Identify which cell holds the provided text, then report its [X, Y] central coordinate. 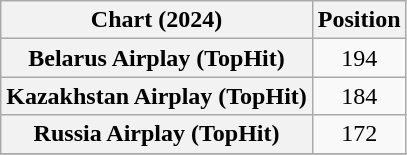
184 [359, 96]
Position [359, 20]
172 [359, 134]
Chart (2024) [157, 20]
194 [359, 58]
Belarus Airplay (TopHit) [157, 58]
Kazakhstan Airplay (TopHit) [157, 96]
Russia Airplay (TopHit) [157, 134]
